Provide the (X, Y) coordinate of the cell's center where the given text is located.  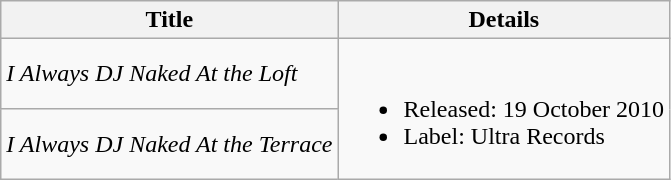
Title (170, 20)
I Always DJ Naked At the Terrace (170, 144)
Released: 19 October 2010Label: Ultra Records (504, 109)
I Always DJ Naked At the Loft (170, 74)
Details (504, 20)
